Pinpoint the cell where the given text exists, returning its (X, Y) midpoint coordinate. 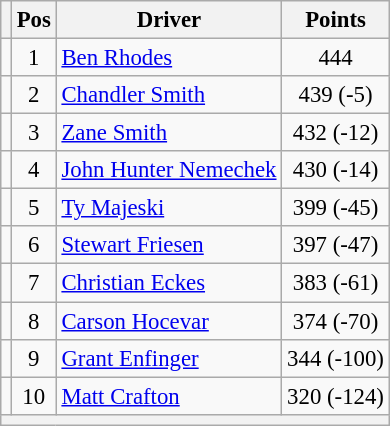
Grant Enfinger (169, 358)
Carson Hocevar (169, 321)
Ben Rhodes (169, 58)
4 (34, 170)
1 (34, 58)
3 (34, 133)
Driver (169, 20)
444 (336, 58)
Stewart Friesen (169, 245)
Chandler Smith (169, 95)
344 (-100) (336, 358)
John Hunter Nemechek (169, 170)
8 (34, 321)
Pos (34, 20)
399 (-45) (336, 208)
432 (-12) (336, 133)
9 (34, 358)
5 (34, 208)
2 (34, 95)
Zane Smith (169, 133)
7 (34, 283)
Matt Crafton (169, 396)
430 (-14) (336, 170)
383 (-61) (336, 283)
Ty Majeski (169, 208)
374 (-70) (336, 321)
6 (34, 245)
Points (336, 20)
397 (-47) (336, 245)
439 (-5) (336, 95)
10 (34, 396)
320 (-124) (336, 396)
Christian Eckes (169, 283)
